Detect which cell encompasses the target text, then output its [x, y] center coordinate. 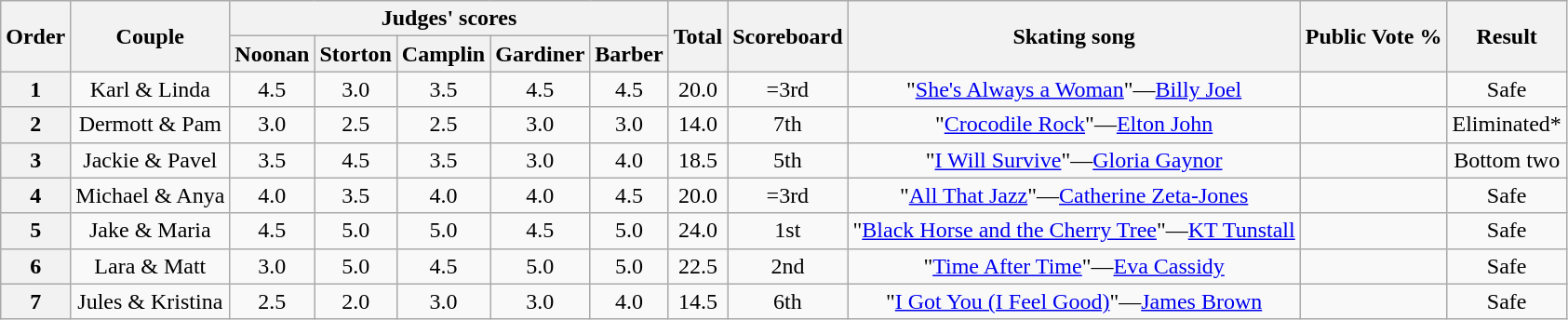
14.5 [698, 301]
"Crocodile Rock"—Elton John [1074, 125]
18.5 [698, 160]
Jake & Maria [151, 231]
Karl & Linda [151, 89]
7th [787, 125]
Noonan [272, 54]
Michael & Anya [151, 195]
"Black Horse and the Cherry Tree"—KT Tunstall [1074, 231]
6 [35, 266]
Jules & Kristina [151, 301]
Gardiner [540, 54]
3 [35, 160]
4 [35, 195]
"She's Always a Woman"—Billy Joel [1074, 89]
"Time After Time"—Eva Cassidy [1074, 266]
Couple [151, 36]
Scoreboard [787, 36]
14.0 [698, 125]
"All That Jazz"—Catherine Zeta-Jones [1074, 195]
Barber [629, 54]
2nd [787, 266]
Storton [355, 54]
Bottom two [1507, 160]
"I Got You (I Feel Good)"—James Brown [1074, 301]
Jackie & Pavel [151, 160]
6th [787, 301]
Total [698, 36]
5th [787, 160]
Result [1507, 36]
Judges' scores [449, 19]
1 [35, 89]
1st [787, 231]
Lara & Matt [151, 266]
Dermott & Pam [151, 125]
24.0 [698, 231]
5 [35, 231]
7 [35, 301]
2.0 [355, 301]
Public Vote % [1374, 36]
Camplin [443, 54]
Skating song [1074, 36]
Eliminated* [1507, 125]
Order [35, 36]
2 [35, 125]
"I Will Survive"—Gloria Gaynor [1074, 160]
22.5 [698, 266]
